Capture the cell that displays the provided text and extract its (X, Y) central coordinate. 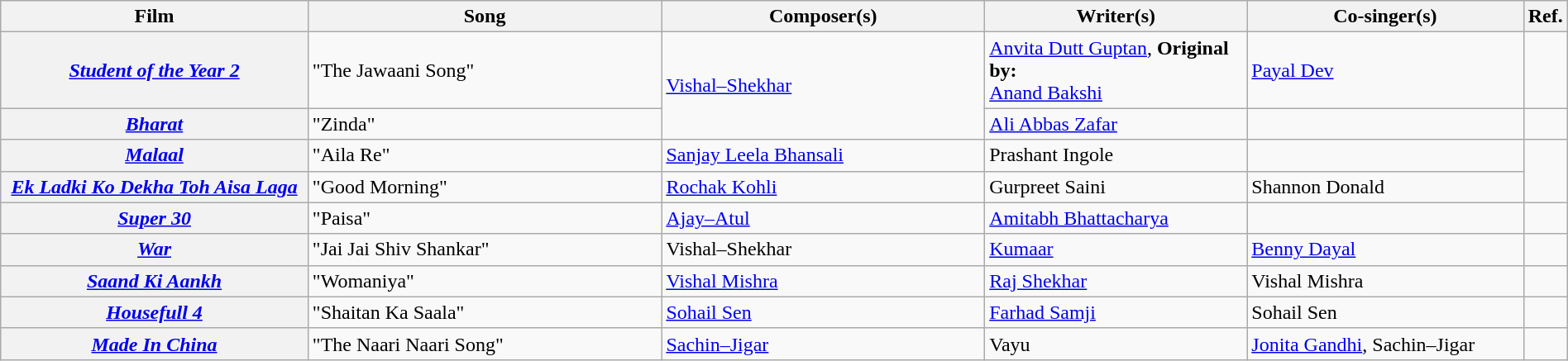
Ali Abbas Zafar (1116, 124)
Shannon Donald (1385, 187)
"Zinda" (485, 124)
Vayu (1116, 344)
"Aila Re" (485, 155)
War (155, 249)
"Jai Jai Shiv Shankar" (485, 249)
Sanjay Leela Bhansali (824, 155)
Amitabh Bhattacharya (1116, 218)
Raj Shekhar (1116, 281)
Kumaar (1116, 249)
Rochak Kohli (824, 187)
Jonita Gandhi, Sachin–Jigar (1385, 344)
Sachin–Jigar (824, 344)
"The Jawaani Song" (485, 70)
Composer(s) (824, 17)
Farhad Samji (1116, 312)
Made In China (155, 344)
Malaal (155, 155)
Housefull 4 (155, 312)
Gurpreet Saini (1116, 187)
"Shaitan Ka Saala" (485, 312)
Ref. (1545, 17)
"Paisa" (485, 218)
Song (485, 17)
Benny Dayal (1385, 249)
Bharat (155, 124)
Ek Ladki Ko Dekha Toh Aisa Laga (155, 187)
Film (155, 17)
Ajay–Atul (824, 218)
Writer(s) (1116, 17)
Saand Ki Aankh (155, 281)
Payal Dev (1385, 70)
"Good Morning" (485, 187)
Super 30 (155, 218)
Student of the Year 2 (155, 70)
Prashant Ingole (1116, 155)
Co-singer(s) (1385, 17)
Anvita Dutt Guptan, Original by:Anand Bakshi (1116, 70)
"The Naari Naari Song" (485, 344)
"Womaniya" (485, 281)
